Return the [x, y] coordinate for the center point of the cell that contains the specified text.  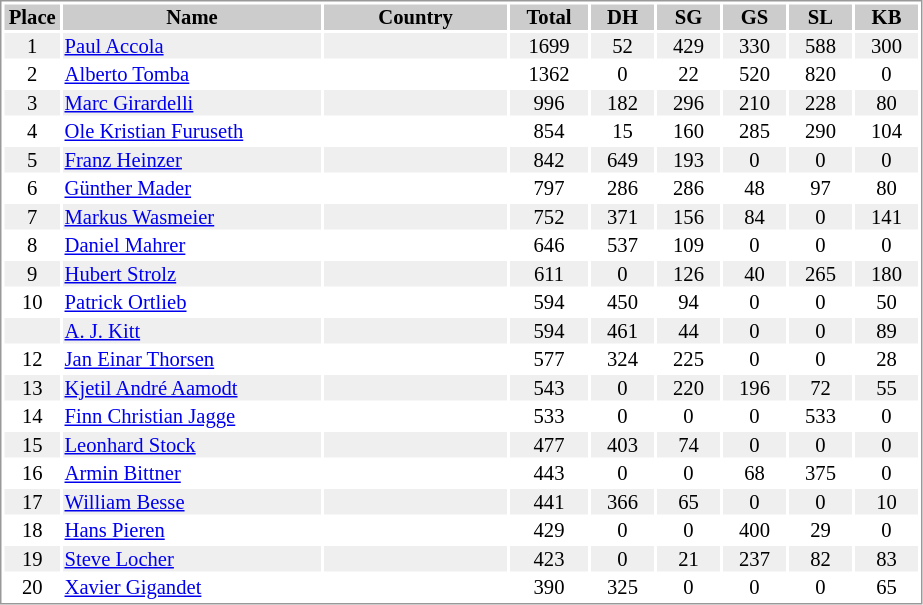
210 [754, 103]
611 [549, 274]
GS [754, 17]
296 [688, 103]
649 [622, 160]
22 [688, 75]
Alberto Tomba [192, 75]
Xavier Gigandet [192, 587]
104 [886, 131]
William Besse [192, 502]
55 [886, 388]
109 [688, 245]
193 [688, 160]
Paul Accola [192, 46]
KB [886, 17]
Place [32, 17]
SL [820, 17]
4 [32, 131]
1699 [549, 46]
Country [416, 17]
Kjetil André Aamodt [192, 388]
13 [32, 388]
97 [820, 189]
Finn Christian Jagge [192, 417]
Steve Locher [192, 559]
196 [754, 388]
18 [32, 531]
5 [32, 160]
A. J. Kitt [192, 331]
854 [549, 131]
225 [688, 359]
520 [754, 75]
74 [688, 445]
330 [754, 46]
375 [820, 473]
141 [886, 217]
Patrick Ortlieb [192, 303]
6 [32, 189]
300 [886, 46]
2 [32, 75]
72 [820, 388]
Armin Bittner [192, 473]
21 [688, 559]
48 [754, 189]
1362 [549, 75]
290 [820, 131]
Hans Pieren [192, 531]
126 [688, 274]
461 [622, 331]
537 [622, 245]
19 [32, 559]
Hubert Strolz [192, 274]
325 [622, 587]
443 [549, 473]
8 [32, 245]
12 [32, 359]
228 [820, 103]
752 [549, 217]
423 [549, 559]
366 [622, 502]
94 [688, 303]
265 [820, 274]
9 [32, 274]
16 [32, 473]
285 [754, 131]
DH [622, 17]
40 [754, 274]
450 [622, 303]
1 [32, 46]
220 [688, 388]
Günther Mader [192, 189]
371 [622, 217]
SG [688, 17]
160 [688, 131]
180 [886, 274]
820 [820, 75]
797 [549, 189]
237 [754, 559]
182 [622, 103]
646 [549, 245]
842 [549, 160]
20 [32, 587]
577 [549, 359]
83 [886, 559]
52 [622, 46]
996 [549, 103]
3 [32, 103]
89 [886, 331]
400 [754, 531]
44 [688, 331]
84 [754, 217]
588 [820, 46]
82 [820, 559]
390 [549, 587]
403 [622, 445]
50 [886, 303]
Franz Heinzer [192, 160]
156 [688, 217]
29 [820, 531]
Total [549, 17]
28 [886, 359]
Jan Einar Thorsen [192, 359]
17 [32, 502]
Ole Kristian Furuseth [192, 131]
324 [622, 359]
7 [32, 217]
68 [754, 473]
Name [192, 17]
Markus Wasmeier [192, 217]
Daniel Mahrer [192, 245]
441 [549, 502]
477 [549, 445]
14 [32, 417]
Leonhard Stock [192, 445]
Marc Girardelli [192, 103]
543 [549, 388]
